Return the (X, Y) coordinate for the center point of the cell that contains the specified text.  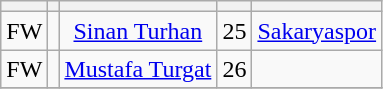
Sakaryaspor (317, 31)
26 (234, 69)
Mustafa Turgat (138, 69)
25 (234, 31)
Sinan Turhan (138, 31)
